Find where the given text appears and provide that cell's center as (x, y) coordinate. 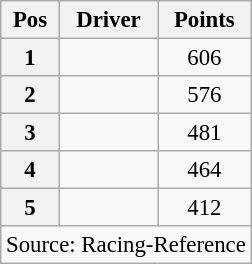
2 (30, 95)
5 (30, 208)
Driver (108, 20)
Points (204, 20)
576 (204, 95)
481 (204, 133)
4 (30, 170)
Pos (30, 20)
1 (30, 58)
3 (30, 133)
Source: Racing-Reference (126, 245)
606 (204, 58)
412 (204, 208)
464 (204, 170)
